From the cell containing the given text, extract its center point as [x, y] coordinate. 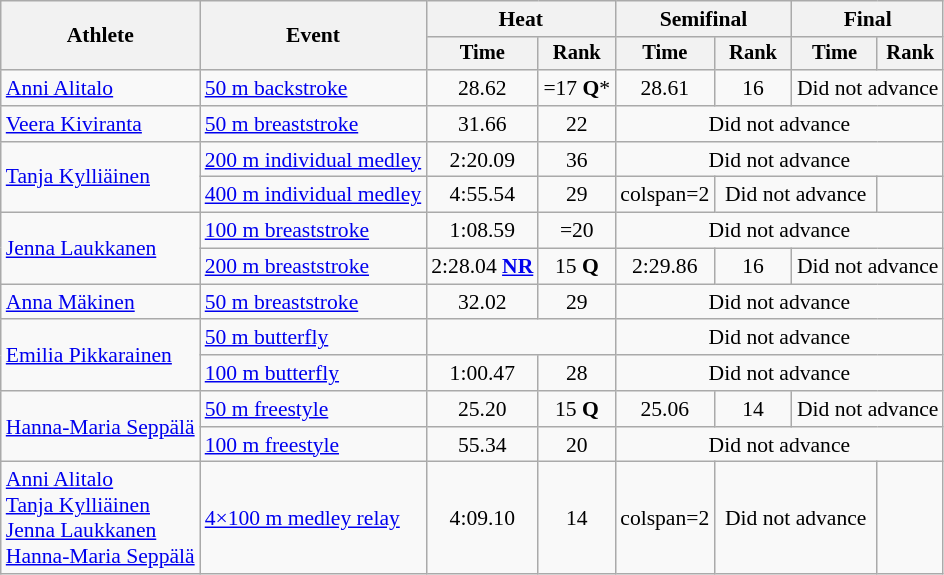
32.02 [482, 302]
Anni Alitalo [100, 88]
25.06 [664, 409]
2:28.04 NR [482, 267]
1:00.47 [482, 373]
50 m freestyle [314, 409]
Heat [520, 19]
200 m individual medley [314, 160]
=17 Q* [576, 88]
20 [576, 445]
400 m individual medley [314, 195]
28.62 [482, 88]
4:55.54 [482, 195]
Anni AlitaloTanja KylliäinenJenna LaukkanenHanna-Maria Seppälä [100, 518]
36 [576, 160]
100 m breaststroke [314, 231]
100 m butterfly [314, 373]
50 m butterfly [314, 338]
22 [576, 124]
Event [314, 36]
28.61 [664, 88]
50 m backstroke [314, 88]
4×100 m medley relay [314, 518]
4:09.10 [482, 518]
55.34 [482, 445]
Veera Kiviranta [100, 124]
Final [868, 19]
Jenna Laukkanen [100, 248]
2:29.86 [664, 267]
28 [576, 373]
100 m freestyle [314, 445]
2:20.09 [482, 160]
31.66 [482, 124]
=20 [576, 231]
Semifinal [704, 19]
Emilia Pikkarainen [100, 356]
Anna Mäkinen [100, 302]
Hanna-Maria Seppälä [100, 426]
25.20 [482, 409]
200 m breaststroke [314, 267]
1:08.59 [482, 231]
Tanja Kylliäinen [100, 178]
Athlete [100, 36]
